Capture the cell that displays the provided text and extract its [x, y] central coordinate. 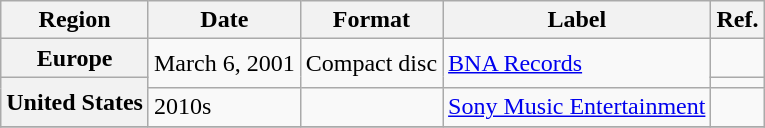
Label [577, 20]
BNA Records [577, 64]
March 6, 2001 [224, 64]
Region [75, 20]
Europe [75, 58]
Compact disc [371, 64]
Date [224, 20]
Format [371, 20]
2010s [224, 107]
Ref. [738, 20]
United States [75, 102]
Sony Music Entertainment [577, 107]
